Pinpoint the cell where the given text exists, returning its (X, Y) midpoint coordinate. 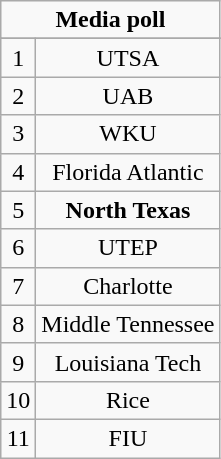
10 (18, 400)
UTEP (128, 248)
Rice (128, 400)
1 (18, 58)
North Texas (128, 210)
7 (18, 286)
WKU (128, 134)
Middle Tennessee (128, 324)
6 (18, 248)
4 (18, 172)
Florida Atlantic (128, 172)
3 (18, 134)
Louisiana Tech (128, 362)
2 (18, 96)
Charlotte (128, 286)
5 (18, 210)
UAB (128, 96)
11 (18, 438)
UTSA (128, 58)
Media poll (110, 20)
8 (18, 324)
FIU (128, 438)
9 (18, 362)
